Extract the (x, y) coordinate from the center of the cell holding the provided text.  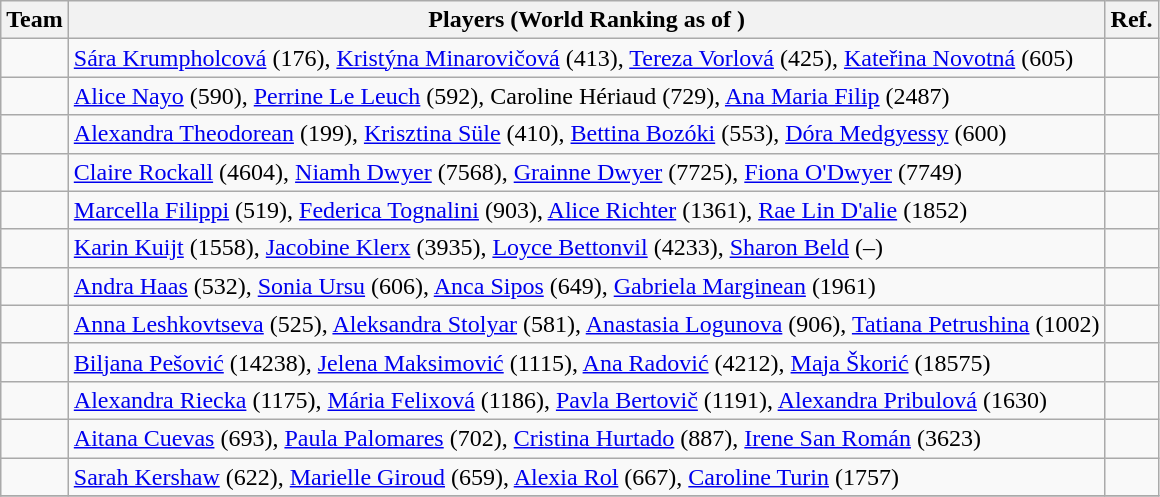
Alexandra Riecka (1175), Mária Felixová (1186), Pavla Bertovič (1191), Alexandra Pribulová (1630) (586, 400)
Marcella Filippi (519), Federica Tognalini (903), Alice Richter (1361), Rae Lin D'alie (1852) (586, 210)
Claire Rockall (4604), Niamh Dwyer (7568), Grainne Dwyer (7725), Fiona O'Dwyer (7749) (586, 172)
Sarah Kershaw (622), Marielle Giroud (659), Alexia Rol (667), Caroline Turin (1757) (586, 477)
Biljana Pešović (14238), Jelena Maksimović (1115), Ana Radović (4212), Maja Škorić (18575) (586, 362)
Players (World Ranking as of ) (586, 20)
Aitana Cuevas (693), Paula Palomares (702), Cristina Hurtado (887), Irene San Román (3623) (586, 438)
Anna Leshkovtseva (525), Aleksandra Stolyar (581), Anastasia Logunova (906), Tatiana Petrushina (1002) (586, 324)
Alexandra Theodorean (199), Krisztina Süle (410), Bettina Bozóki (553), Dóra Medgyessy (600) (586, 134)
Karin Kuijt (1558), Jacobine Klerx (3935), Loyce Bettonvil (4233), Sharon Beld (–) (586, 248)
Team (35, 20)
Andra Haas (532), Sonia Ursu (606), Anca Sipos (649), Gabriela Marginean (1961) (586, 286)
Ref. (1132, 20)
Sára Krumpholcová (176), Kristýna Minarovičová (413), Tereza Vorlová (425), Kateřina Novotná (605) (586, 58)
Alice Nayo (590), Perrine Le Leuch (592), Caroline Hériaud (729), Ana Maria Filip (2487) (586, 96)
